Identify which cell holds the provided text, then report its [X, Y] central coordinate. 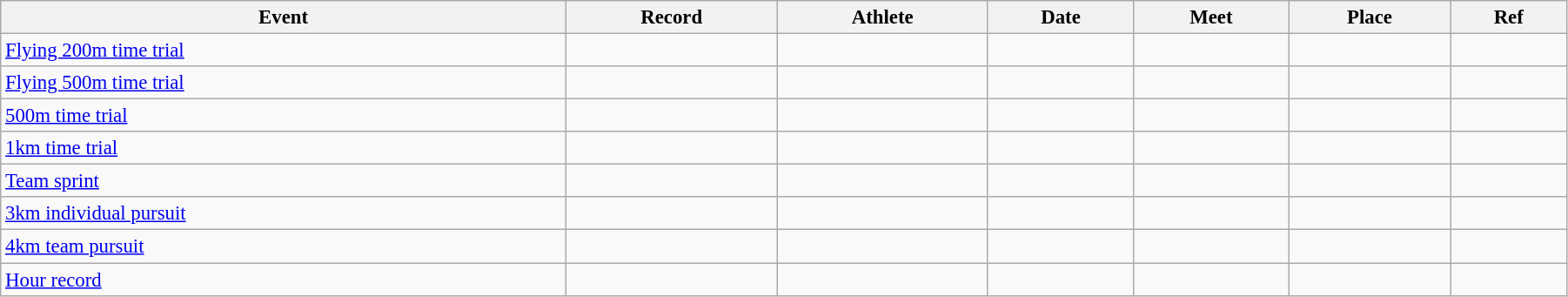
Hour record [284, 280]
Date [1060, 17]
Ref [1509, 17]
Team sprint [284, 181]
Record [672, 17]
500m time trial [284, 116]
1km time trial [284, 148]
4km team pursuit [284, 246]
Flying 200m time trial [284, 51]
Athlete [882, 17]
Flying 500m time trial [284, 83]
Event [284, 17]
3km individual pursuit [284, 213]
Meet [1211, 17]
Place [1370, 17]
